Extract the (x, y) coordinate from the center of the cell holding the provided text.  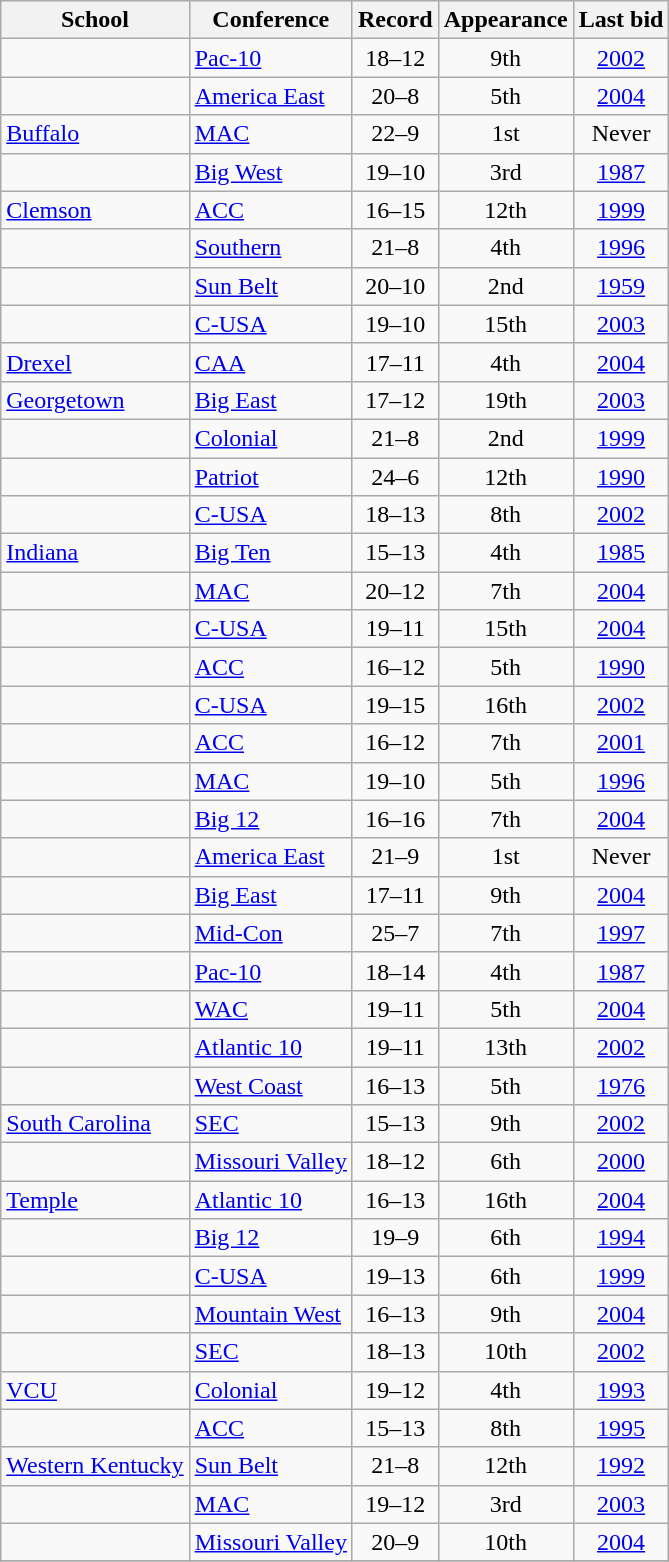
21–9 (395, 857)
Mid-Con (270, 933)
Drexel (95, 362)
24–6 (395, 477)
1994 (621, 1238)
1976 (621, 1085)
Western Kentucky (95, 1466)
South Carolina (95, 1124)
18–14 (395, 971)
19–13 (395, 1276)
Georgetown (95, 400)
Buffalo (95, 134)
20–12 (395, 591)
19–9 (395, 1238)
13th (506, 1047)
16–16 (395, 819)
Mountain West (270, 1314)
25–7 (395, 933)
1985 (621, 553)
1959 (621, 286)
19th (506, 400)
19–15 (395, 705)
West Coast (270, 1085)
Last bid (621, 20)
Clemson (95, 210)
20–8 (395, 96)
Indiana (95, 553)
20–10 (395, 286)
Record (395, 20)
Southern (270, 248)
2001 (621, 743)
Patriot (270, 477)
VCU (95, 1390)
1997 (621, 933)
1992 (621, 1466)
CAA (270, 362)
Appearance (506, 20)
1995 (621, 1428)
Conference (270, 20)
2000 (621, 1162)
17–12 (395, 400)
22–9 (395, 134)
16–15 (395, 210)
Big West (270, 172)
Big Ten (270, 553)
Temple (95, 1200)
1993 (621, 1390)
School (95, 20)
WAC (270, 1009)
20–9 (395, 1542)
